Return (x, y) of the center of cell containing provided text 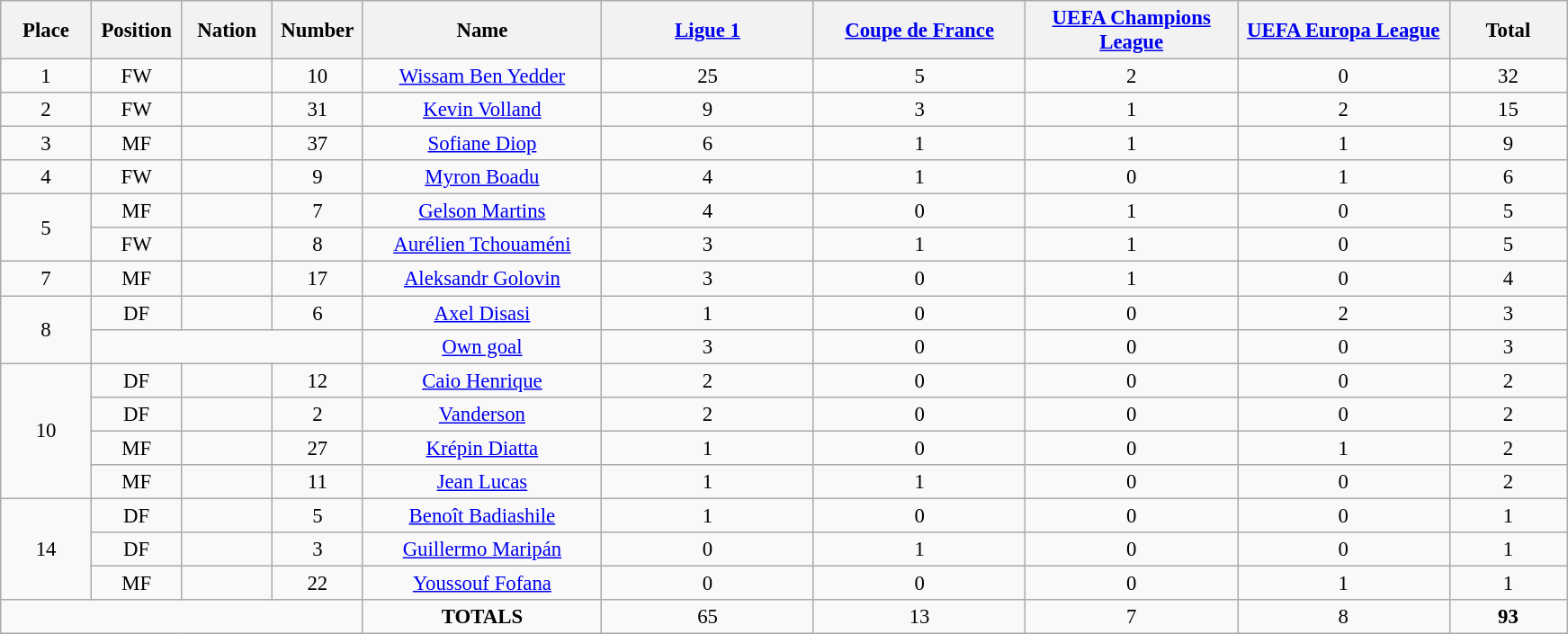
Guillermo Maripán (482, 549)
22 (318, 583)
Place (47, 31)
Aleksandr Golovin (482, 279)
Total (1508, 31)
12 (318, 380)
11 (318, 482)
Myron Boadu (482, 177)
Caio Henrique (482, 380)
Kevin Volland (482, 110)
32 (1508, 76)
TOTALS (482, 617)
Benoît Badiashile (482, 515)
Gelson Martins (482, 211)
Nation (227, 31)
Vanderson (482, 414)
UEFA Champions League (1132, 31)
Krépin Diatta (482, 448)
Wissam Ben Yedder (482, 76)
Ligue 1 (708, 31)
13 (919, 617)
Own goal (482, 346)
Number (318, 31)
31 (318, 110)
Youssouf Fofana (482, 583)
Position (137, 31)
Sofiane Diop (482, 144)
25 (708, 76)
Axel Disasi (482, 313)
Aurélien Tchouaméni (482, 246)
14 (47, 549)
65 (708, 617)
UEFA Europa League (1344, 31)
27 (318, 448)
Jean Lucas (482, 482)
15 (1508, 110)
Coupe de France (919, 31)
17 (318, 279)
Name (482, 31)
37 (318, 144)
93 (1508, 617)
